Return (x, y) of the center of cell containing provided text 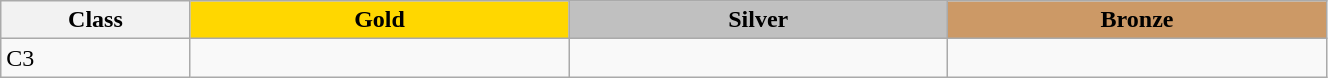
Silver (758, 20)
Class (96, 20)
Gold (380, 20)
Bronze (1138, 20)
C3 (96, 58)
